Search for the cell housing the specified text and yield its [x, y] center coordinate. 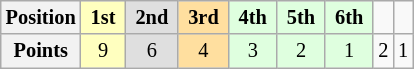
4 [203, 51]
5th [301, 17]
Points [41, 51]
1st [104, 17]
Position [41, 17]
6 [152, 51]
2nd [152, 17]
9 [104, 51]
3rd [203, 17]
4th [253, 17]
3 [253, 51]
6th [349, 17]
